Provide the [X, Y] coordinate of the cell's center where the given text is located.  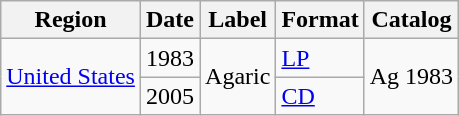
Region [71, 20]
United States [71, 77]
Label [238, 20]
Date [170, 20]
CD [320, 96]
2005 [170, 96]
LP [320, 58]
Agaric [238, 77]
Catalog [411, 20]
Format [320, 20]
Ag 1983 [411, 77]
1983 [170, 58]
